Capture the cell that displays the provided text and extract its [X, Y] central coordinate. 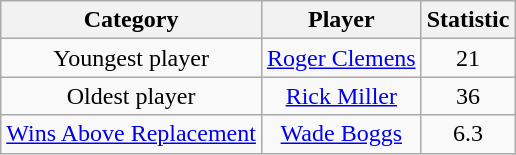
Rick Miller [341, 96]
Category [132, 20]
6.3 [468, 134]
Roger Clemens [341, 58]
36 [468, 96]
Youngest player [132, 58]
21 [468, 58]
Wade Boggs [341, 134]
Oldest player [132, 96]
Wins Above Replacement [132, 134]
Player [341, 20]
Statistic [468, 20]
